Scan for the cell matching the given text and deliver its [x, y] coordinate at center. 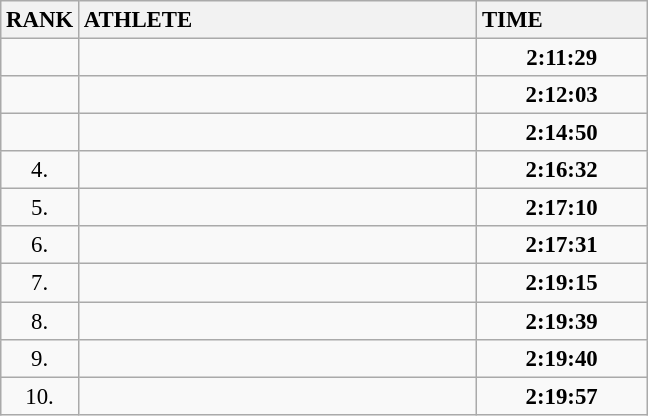
ATHLETE [277, 20]
4. [40, 170]
6. [40, 245]
2:12:03 [562, 95]
TIME [562, 20]
2:17:31 [562, 245]
2:19:15 [562, 283]
9. [40, 358]
2:11:29 [562, 58]
2:14:50 [562, 133]
8. [40, 321]
5. [40, 208]
RANK [40, 20]
7. [40, 283]
10. [40, 396]
2:17:10 [562, 208]
2:19:40 [562, 358]
2:19:39 [562, 321]
2:19:57 [562, 396]
2:16:32 [562, 170]
